Find where the given text appears and provide that cell's center as (X, Y) coordinate. 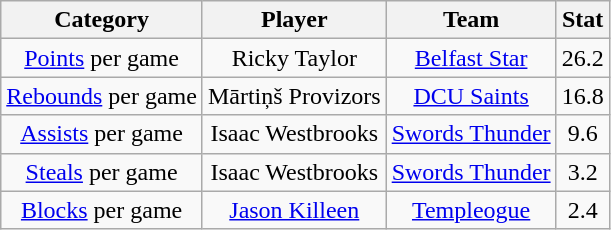
Category (102, 20)
Player (294, 20)
Stat (582, 20)
Rebounds per game (102, 96)
Assists per game (102, 134)
Belfast Star (471, 58)
Jason Killeen (294, 210)
Steals per game (102, 172)
Ricky Taylor (294, 58)
DCU Saints (471, 96)
3.2 (582, 172)
2.4 (582, 210)
26.2 (582, 58)
16.8 (582, 96)
Blocks per game (102, 210)
Points per game (102, 58)
Templeogue (471, 210)
Mārtiņš Provizors (294, 96)
9.6 (582, 134)
Team (471, 20)
